Return the [x, y] coordinate for the center point of the cell that contains the specified text.  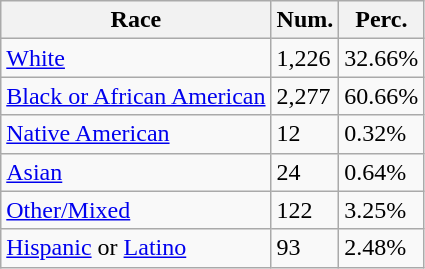
12 [305, 134]
Other/Mixed [136, 210]
1,226 [305, 58]
24 [305, 172]
Perc. [382, 20]
Black or African American [136, 96]
0.64% [382, 172]
60.66% [382, 96]
0.32% [382, 134]
Race [136, 20]
122 [305, 210]
Num. [305, 20]
3.25% [382, 210]
Hispanic or Latino [136, 248]
2,277 [305, 96]
93 [305, 248]
2.48% [382, 248]
White [136, 58]
Asian [136, 172]
Native American [136, 134]
32.66% [382, 58]
